Provide the (x, y) coordinate of the cell's center where the given text is located.  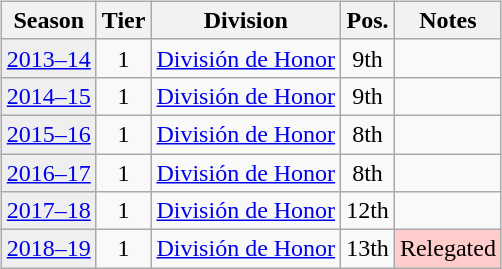
Notes (448, 20)
Tier (124, 20)
Relegated (448, 249)
13th (368, 249)
2013–14 (48, 58)
2016–17 (48, 173)
2018–19 (48, 249)
Division (246, 20)
2015–16 (48, 134)
12th (368, 211)
2017–18 (48, 211)
2014–15 (48, 96)
Pos. (368, 20)
Season (48, 20)
